From the cell containing the given text, extract its center point as (X, Y) coordinate. 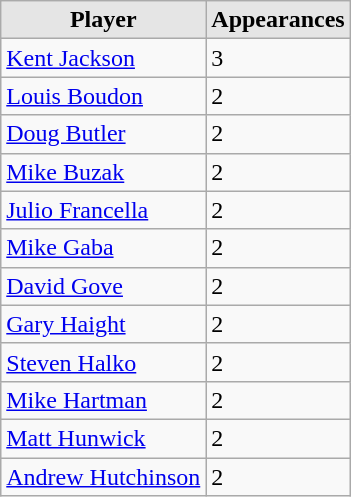
Kent Jackson (104, 58)
Matt Hunwick (104, 438)
David Gove (104, 286)
Mike Buzak (104, 172)
Mike Gaba (104, 248)
Doug Butler (104, 134)
Andrew Hutchinson (104, 477)
Steven Halko (104, 362)
Julio Francella (104, 210)
3 (278, 58)
Player (104, 20)
Louis Boudon (104, 96)
Gary Haight (104, 324)
Mike Hartman (104, 400)
Appearances (278, 20)
